Return (x, y) of the center of cell containing provided text 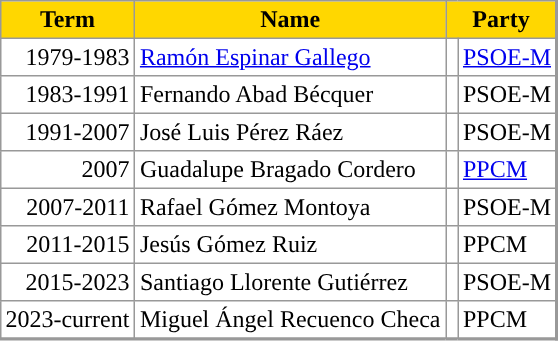
Name (290, 20)
Rafael Gómez Montoya (290, 207)
1979-1983 (67, 57)
1991-2007 (67, 132)
José Luis Pérez Ráez (290, 132)
Guadalupe Bragado Cordero (290, 170)
Santiago Llorente Gutiérrez (290, 282)
Term (67, 20)
2011-2015 (67, 245)
Party (502, 20)
2015-2023 (67, 282)
Ramón Espinar Gallego (290, 57)
2007-2011 (67, 207)
2023-current (67, 320)
2007 (67, 170)
1983-1991 (67, 95)
Miguel Ángel Recuenco Checa (290, 320)
Jesús Gómez Ruiz (290, 245)
Fernando Abad Bécquer (290, 95)
